Pinpoint the cell where the given text exists, returning its (x, y) midpoint coordinate. 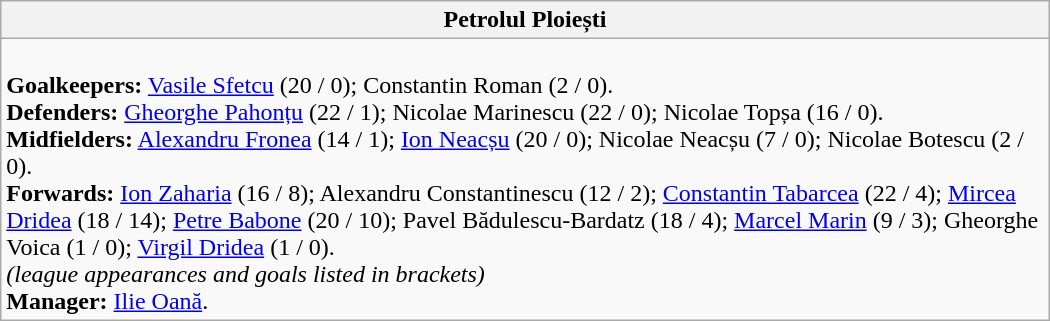
Petrolul Ploiești (525, 20)
